Determine the (x, y) coordinate at the center of the cell enclosing the given text.  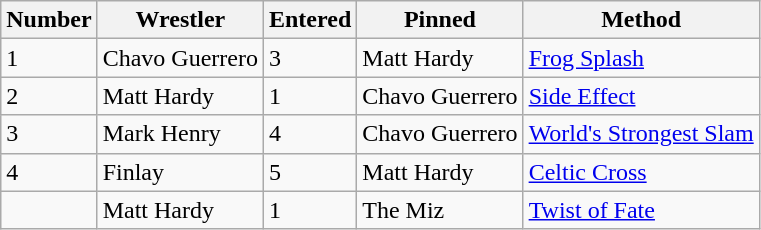
5 (310, 172)
Side Effect (641, 96)
Mark Henry (180, 134)
Wrestler (180, 20)
Number (49, 20)
Twist of Fate (641, 210)
Method (641, 20)
2 (49, 96)
Frog Splash (641, 58)
Finlay (180, 172)
World's Strongest Slam (641, 134)
Entered (310, 20)
Pinned (440, 20)
Celtic Cross (641, 172)
The Miz (440, 210)
